From the cell containing the given text, extract its center point as (X, Y) coordinate. 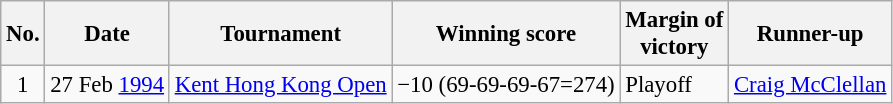
1 (23, 85)
Kent Hong Kong Open (280, 85)
No. (23, 34)
Playoff (674, 85)
Craig McClellan (810, 85)
Winning score (506, 34)
27 Feb 1994 (107, 85)
Tournament (280, 34)
Runner-up (810, 34)
−10 (69-69-69-67=274) (506, 85)
Date (107, 34)
Margin ofvictory (674, 34)
